Determine the (x, y) coordinate at the center of the cell enclosing the given text.  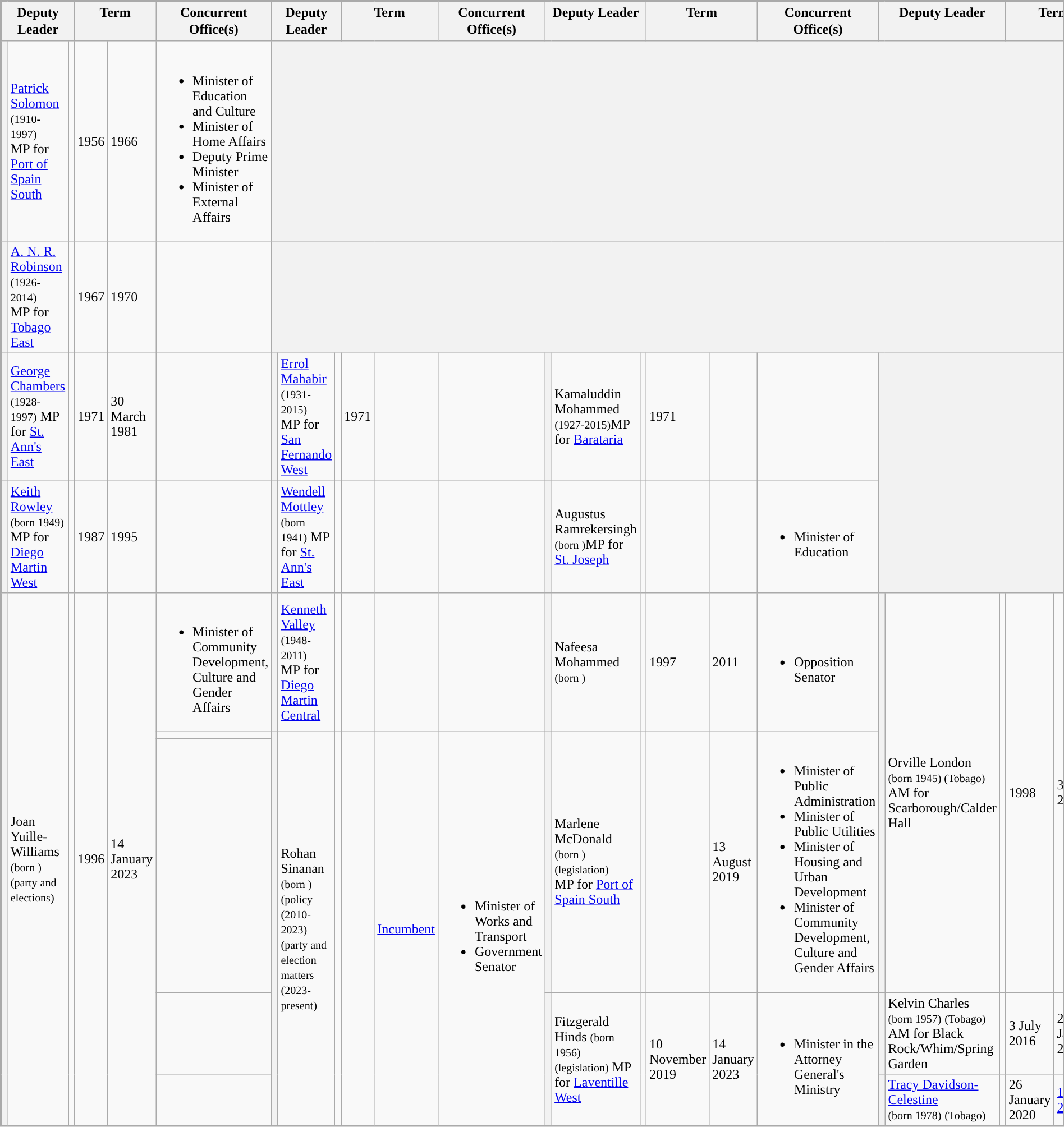
Incumbent (406, 929)
1996 (91, 859)
Keith Rowley(born 1949)MP for Diego Martin West (38, 536)
3 July 2016 (1030, 1033)
Kelvin Charles (born 1957) (Tobago) AM for Black Rock/Whim/Spring Garden (942, 1033)
Patrick Solomon(1910-1997)MP for Port of Spain South (38, 141)
Minister of Works and TransportGovernment Senator (492, 929)
10 November 2019 (677, 1059)
Nafeesa Mohammed (born ) (596, 663)
1995 (132, 536)
Marlene McDonald(born ) (legislation)MP for Port of Spain South (596, 862)
George Chambers(1928-1997) MP for St. Ann's East (38, 416)
1956 (91, 141)
Orville London (born 1945) (Tobago) AM for Scarborough/Calder Hall (942, 793)
A. N. R. Robinson(1926-2014)MP for Tobago East (38, 297)
Augustus Ramrekersingh (born )MP for St. Joseph (596, 536)
Errol Mahabir(1931-2015)MP for San Fernando West (306, 416)
Minister of Community Development, Culture and Gender Affairs (214, 663)
26 January 2020 (1030, 1100)
2011 (733, 663)
1970 (132, 297)
Minister of Education and CultureMinister of Home AffairsDeputy Prime MinisterMinister of External Affairs (214, 141)
Joan Yuille-Williams(born )(party and elections) (38, 859)
1998 (1030, 793)
Kamaluddin Mohammed (1927-2015)MP for Barataria (596, 416)
30 March 1981 (132, 416)
1966 (132, 141)
Kenneth Valley(1948-2011)MP forDiego Martin Central (306, 663)
1997 (677, 663)
Fitzgerald Hinds (born 1956) (legislation) MP for Laventille West (596, 1059)
Tracy Davidson-Celestine(born 1978) (Tobago) (942, 1100)
13 August 2019 (733, 862)
Minister of Education (818, 536)
Opposition Senator (818, 663)
1967 (91, 297)
Wendell Mottley (born 1941) MP for St. Ann's East (306, 536)
1987 (91, 536)
Rohan Sinanan(born ) (policy (2010-2023)(party and election matters (2023-present) (306, 929)
Minister in the Attorney General's Ministry (818, 1059)
